Determine the [X, Y] coordinate at the center of the cell enclosing the given text.  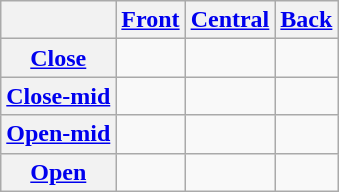
Central [230, 20]
Open-mid [58, 134]
Open [58, 172]
Close [58, 58]
Close-mid [58, 96]
Front [150, 20]
Back [306, 20]
